Output the (X, Y) coordinate of the center of the cell containing the given text.  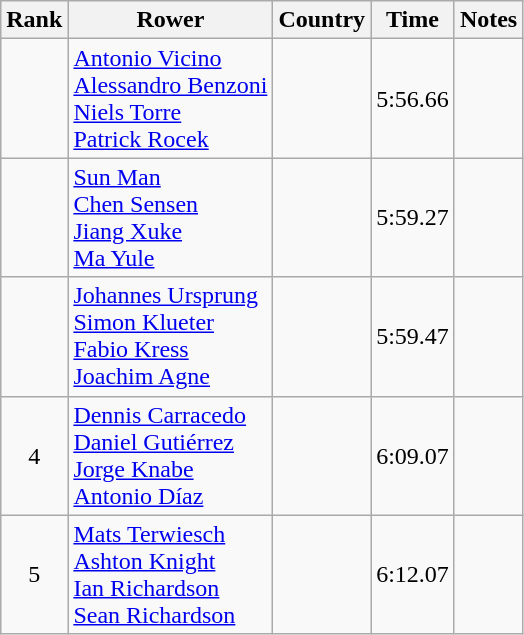
Notes (488, 20)
5 (34, 574)
4 (34, 456)
Sun ManChen SensenJiang XukeMa Yule (170, 218)
6:12.07 (413, 574)
6:09.07 (413, 456)
Dennis CarracedoDaniel GutiérrezJorge KnabeAntonio Díaz (170, 456)
Rank (34, 20)
Country (322, 20)
5:59.47 (413, 336)
5:59.27 (413, 218)
Mats TerwieschAshton KnightIan RichardsonSean Richardson (170, 574)
Rower (170, 20)
Johannes UrsprungSimon KlueterFabio KressJoachim Agne (170, 336)
Time (413, 20)
5:56.66 (413, 98)
Antonio VicinoAlessandro BenzoniNiels TorrePatrick Rocek (170, 98)
